Pinpoint the cell where the given text exists, returning its [x, y] midpoint coordinate. 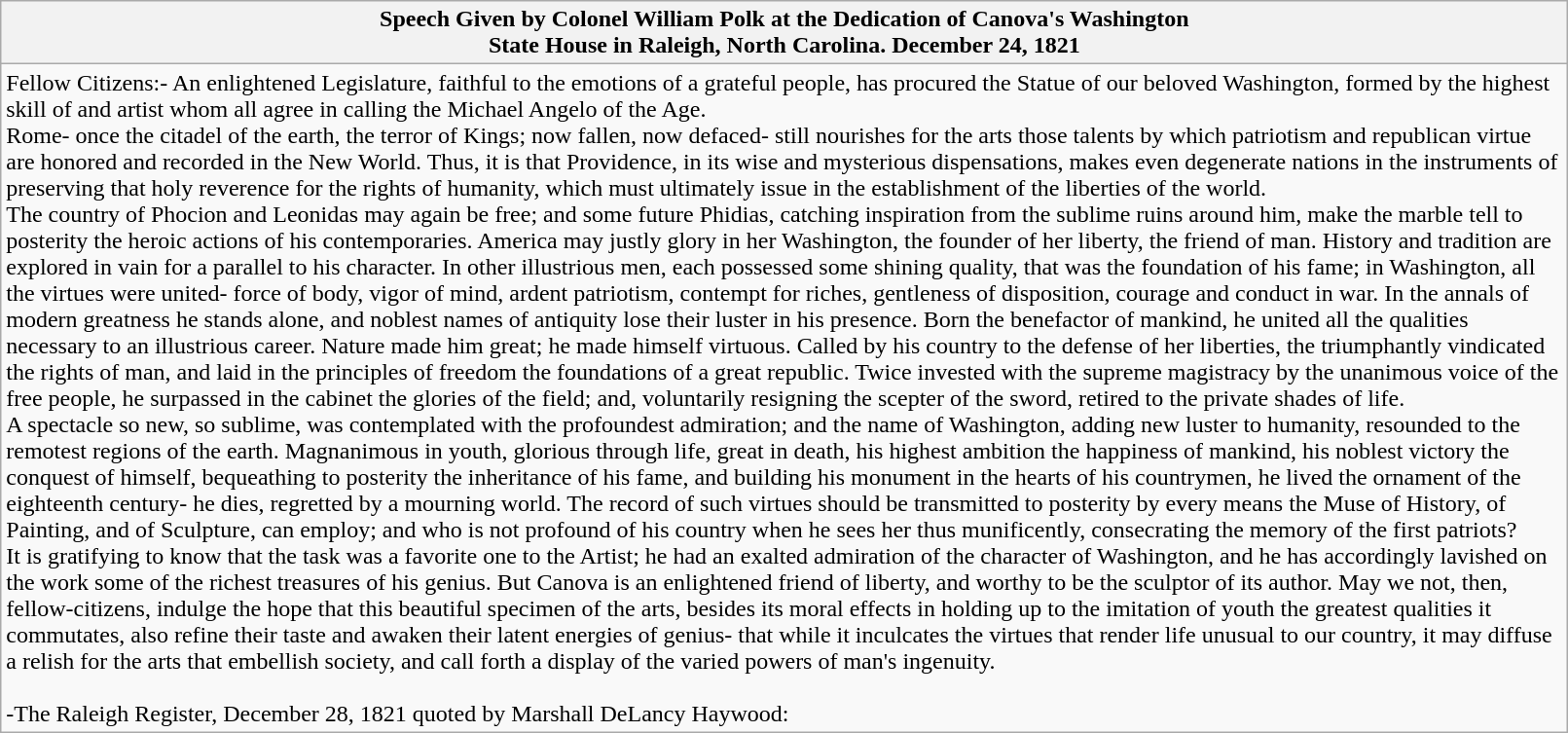
Speech Given by Colonel William Polk at the Dedication of Canova's WashingtonState House in Raleigh, North Carolina. December 24, 1821 [784, 33]
